Return (x, y) of the center of cell containing provided text 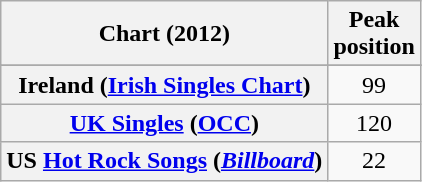
22 (374, 161)
US Hot Rock Songs (Billboard) (164, 161)
Ireland (Irish Singles Chart) (164, 85)
UK Singles (OCC) (164, 123)
99 (374, 85)
Chart (2012) (164, 34)
Peakposition (374, 34)
120 (374, 123)
